Pinpoint the cell where the given text exists, returning its (X, Y) midpoint coordinate. 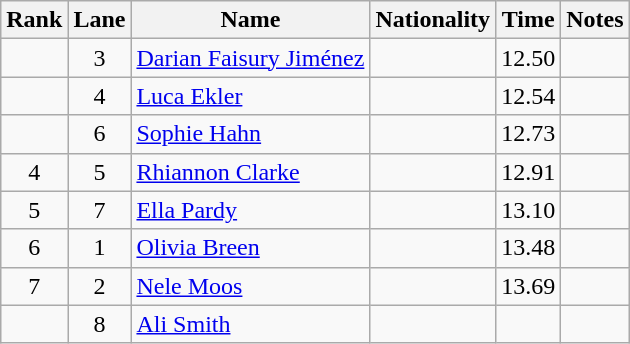
Luca Ekler (250, 96)
Rhiannon Clarke (250, 172)
Nationality (433, 20)
2 (100, 286)
3 (100, 58)
12.91 (528, 172)
Ella Pardy (250, 210)
Lane (100, 20)
13.48 (528, 248)
13.69 (528, 286)
Notes (595, 20)
Name (250, 20)
Nele Moos (250, 286)
13.10 (528, 210)
Olivia Breen (250, 248)
Rank (34, 20)
12.50 (528, 58)
8 (100, 324)
Ali Smith (250, 324)
12.54 (528, 96)
Sophie Hahn (250, 134)
Darian Faisury Jiménez (250, 58)
12.73 (528, 134)
1 (100, 248)
Time (528, 20)
